Search for the cell housing the specified text and yield its (X, Y) center coordinate. 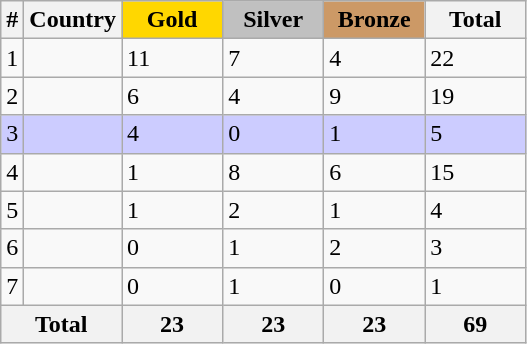
69 (476, 324)
15 (476, 172)
22 (476, 58)
Silver (274, 20)
9 (374, 96)
# (12, 20)
8 (274, 172)
Bronze (374, 20)
11 (172, 58)
Gold (172, 20)
19 (476, 96)
Country (73, 20)
